Identify which cell holds the provided text, then report its (x, y) central coordinate. 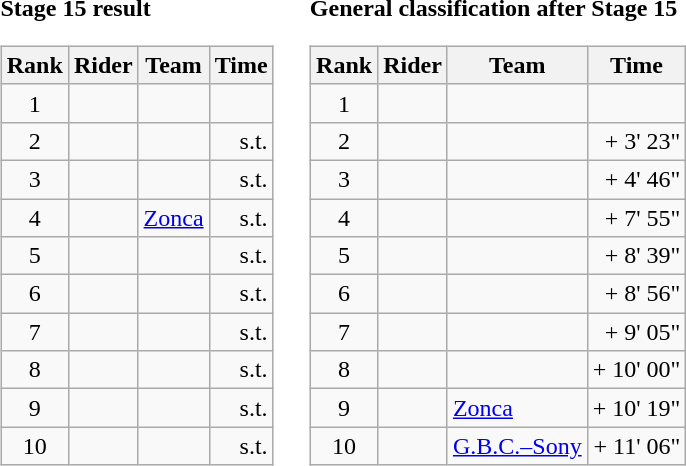
+ 3' 23" (636, 141)
+ 8' 56" (636, 294)
+ 10' 19" (636, 408)
+ 8' 39" (636, 256)
+ 10' 00" (636, 370)
+ 11' 06" (636, 446)
+ 7' 55" (636, 217)
+ 4' 46" (636, 179)
+ 9' 05" (636, 332)
G.B.C.–Sony (517, 446)
